Find where the given text appears and provide that cell's center as (x, y) coordinate. 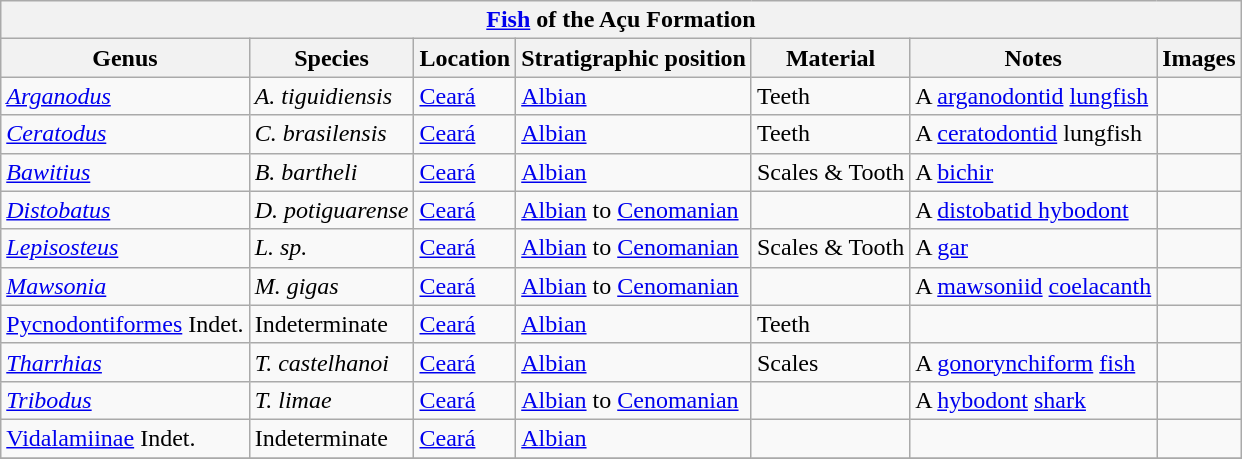
Distobatus (125, 210)
Material (830, 58)
T. castelhanoi (332, 362)
C. brasilensis (332, 134)
Vidalamiinae Indet. (125, 438)
A hybodont shark (1034, 400)
A distobatid hybodont (1034, 210)
Lepisosteus (125, 248)
Tribodus (125, 400)
Ceratodus (125, 134)
A gonorynchiform fish (1034, 362)
A arganodontid lungfish (1034, 96)
M. gigas (332, 286)
A mawsoniid coelacanth (1034, 286)
Notes (1034, 58)
D. potiguarense (332, 210)
Images (1199, 58)
Tharrhias (125, 362)
A ceratodontid lungfish (1034, 134)
Bawitius (125, 172)
A bichir (1034, 172)
Pycnodontiformes Indet. (125, 324)
Mawsonia (125, 286)
B. bartheli (332, 172)
Genus (125, 58)
Species (332, 58)
Scales (830, 362)
Arganodus (125, 96)
Stratigraphic position (634, 58)
A gar (1034, 248)
A. tiguidiensis (332, 96)
T. limae (332, 400)
Location (465, 58)
L. sp. (332, 248)
Fish of the Açu Formation (621, 20)
